For the text-containing cell, return its midpoint in [X, Y] coordinate format. 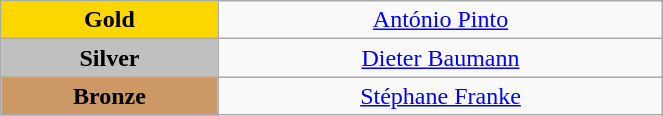
Stéphane Franke [440, 96]
Bronze [110, 96]
Dieter Baumann [440, 58]
Silver [110, 58]
Gold [110, 20]
António Pinto [440, 20]
